Pinpoint the cell where the given text exists, returning its [x, y] midpoint coordinate. 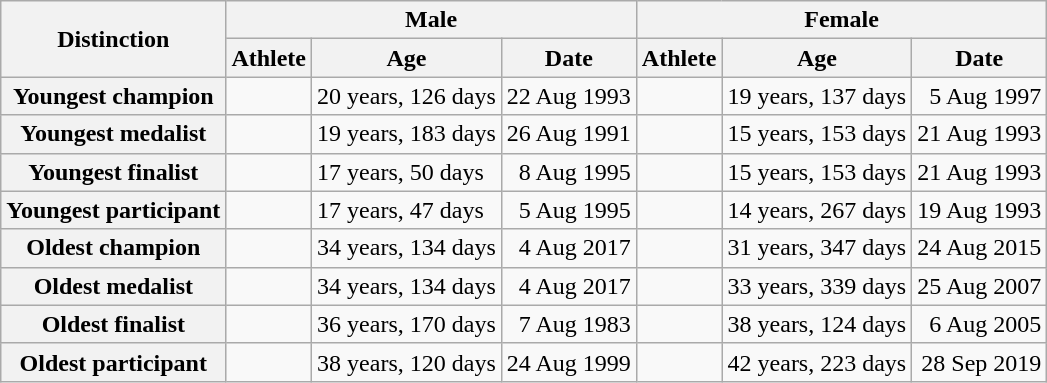
14 years, 267 days [817, 210]
Youngest champion [114, 96]
31 years, 347 days [817, 248]
17 years, 47 days [407, 210]
17 years, 50 days [407, 172]
19 years, 137 days [817, 96]
19 Aug 1993 [980, 210]
Oldest participant [114, 362]
Youngest participant [114, 210]
Youngest finalist [114, 172]
Female [841, 20]
19 years, 183 days [407, 134]
38 years, 120 days [407, 362]
28 Sep 2019 [980, 362]
7 Aug 1983 [568, 324]
33 years, 339 days [817, 286]
Oldest finalist [114, 324]
Oldest medalist [114, 286]
38 years, 124 days [817, 324]
Distinction [114, 39]
25 Aug 2007 [980, 286]
36 years, 170 days [407, 324]
5 Aug 1997 [980, 96]
24 Aug 1999 [568, 362]
Youngest medalist [114, 134]
Oldest champion [114, 248]
42 years, 223 days [817, 362]
26 Aug 1991 [568, 134]
20 years, 126 days [407, 96]
5 Aug 1995 [568, 210]
24 Aug 2015 [980, 248]
6 Aug 2005 [980, 324]
Male [431, 20]
8 Aug 1995 [568, 172]
22 Aug 1993 [568, 96]
